Search for the cell housing the specified text and yield its [x, y] center coordinate. 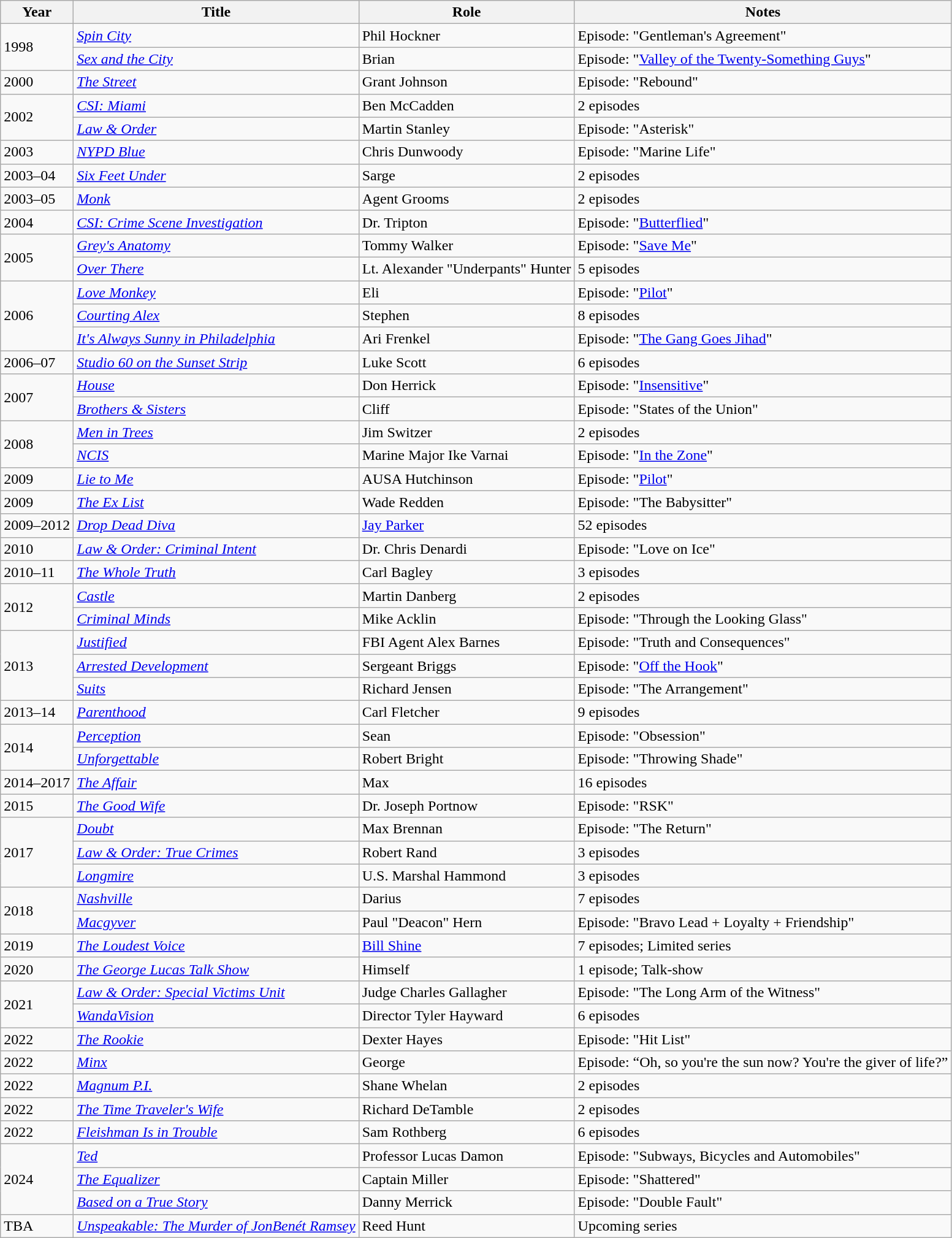
Richard Jensen [466, 689]
Episode: "Save Me" [763, 245]
The Loudest Voice [216, 946]
Darius [466, 899]
TBA [37, 1226]
Monk [216, 199]
2013–14 [37, 713]
52 episodes [763, 525]
Dexter Hayes [466, 1039]
Professor Lucas Damon [466, 1156]
Men in Trees [216, 432]
Episode: "Insensitive" [763, 386]
Episode: "Valley of the Twenty-Something Guys" [763, 59]
Ari Frenkel [466, 339]
WandaVision [216, 1015]
Phil Hockner [466, 36]
Magnum P.I. [216, 1086]
Title [216, 12]
Longmire [216, 876]
Brian [466, 59]
Castle [216, 595]
2002 [37, 117]
Robert Rand [466, 852]
Year [37, 12]
Law & Order: Criminal Intent [216, 549]
1 episode; Talk-show [763, 969]
Spin City [216, 36]
Courting Alex [216, 316]
NYPD Blue [216, 152]
Minx [216, 1063]
Episode: "RSK" [763, 806]
Martin Danberg [466, 595]
9 episodes [763, 713]
Dr. Chris Denardi [466, 549]
2004 [37, 222]
Wade Redden [466, 502]
Episode: "Bravo Lead + Loyalty + Friendship" [763, 922]
2006–07 [37, 362]
Macgyver [216, 922]
2010 [37, 549]
7 episodes [763, 899]
Episode: "Subways, Bicycles and Automobiles" [763, 1156]
FBI Agent Alex Barnes [466, 642]
Nashville [216, 899]
Episode: "The Gang Goes Jihad" [763, 339]
16 episodes [763, 782]
The Street [216, 82]
Arrested Development [216, 665]
Sex and the City [216, 59]
2014–2017 [37, 782]
Martin Stanley [466, 129]
Danny Merrick [466, 1202]
The Equalizer [216, 1179]
Episode: "The Babysitter" [763, 502]
U.S. Marshal Hammond [466, 876]
Six Feet Under [216, 175]
Episode: "Obsession" [763, 736]
2012 [37, 607]
Dr. Tripton [466, 222]
Grant Johnson [466, 82]
Episode: "Asterisk" [763, 129]
Don Herrick [466, 386]
It's Always Sunny in Philadelphia [216, 339]
House [216, 386]
Suits [216, 689]
2017 [37, 852]
Sergeant Briggs [466, 665]
Stephen [466, 316]
Robert Bright [466, 759]
Ben McCadden [466, 105]
2008 [37, 444]
Episode: "The Long Arm of the Witness" [763, 992]
The Whole Truth [216, 572]
Episode: "Rebound" [763, 82]
Episode: “Oh, so you're the sun now? You're the giver of life?” [763, 1063]
Sam Rothberg [466, 1133]
Cliff [466, 409]
Perception [216, 736]
Brothers & Sisters [216, 409]
Reed Hunt [466, 1226]
Bill Shine [466, 946]
Episode: "Through the Looking Glass" [763, 619]
2000 [37, 82]
CSI: Miami [216, 105]
Doubt [216, 829]
Episode: "Hit List" [763, 1039]
Chris Dunwoody [466, 152]
The Good Wife [216, 806]
Criminal Minds [216, 619]
Sean [466, 736]
8 episodes [763, 316]
The Rookie [216, 1039]
Episode: "The Return" [763, 829]
Judge Charles Gallagher [466, 992]
Episode: "Off the Hook" [763, 665]
Law & Order: True Crimes [216, 852]
Studio 60 on the Sunset Strip [216, 362]
Unspeakable: The Murder of JonBenét Ramsey [216, 1226]
Fleishman Is in Trouble [216, 1133]
2013 [37, 665]
2003–05 [37, 199]
Max [466, 782]
Justified [216, 642]
7 episodes; Limited series [763, 946]
Upcoming series [763, 1226]
Episode: "Shattered" [763, 1179]
Episode: "The Arrangement" [763, 689]
Law & Order [216, 129]
The Time Traveler's Wife [216, 1109]
Over There [216, 269]
2024 [37, 1179]
2007 [37, 397]
The George Lucas Talk Show [216, 969]
2014 [37, 747]
Max Brennan [466, 829]
Mike Acklin [466, 619]
Parenthood [216, 713]
Eli [466, 292]
Marine Major Ike Varnai [466, 456]
2010–11 [37, 572]
NCIS [216, 456]
Lie to Me [216, 479]
2018 [37, 911]
CSI: Crime Scene Investigation [216, 222]
Luke Scott [466, 362]
Dr. Joseph Portnow [466, 806]
Episode: "In the Zone" [763, 456]
2020 [37, 969]
2015 [37, 806]
Jim Switzer [466, 432]
Grey's Anatomy [216, 245]
Carl Bagley [466, 572]
Carl Fletcher [466, 713]
Law & Order: Special Victims Unit [216, 992]
2003 [37, 152]
Himself [466, 969]
George [466, 1063]
Notes [763, 12]
5 episodes [763, 269]
The Affair [216, 782]
Episode: "Truth and Consequences" [763, 642]
Paul "Deacon" Hern [466, 922]
2005 [37, 257]
Agent Grooms [466, 199]
Sarge [466, 175]
2019 [37, 946]
Episode: "Love on Ice" [763, 549]
Unforgettable [216, 759]
Based on a True Story [216, 1202]
AUSA Hutchinson [466, 479]
Drop Dead Diva [216, 525]
2021 [37, 1004]
2006 [37, 316]
Episode: "Butterflied" [763, 222]
The Ex List [216, 502]
Richard DeTamble [466, 1109]
Episode: "Marine Life" [763, 152]
Love Monkey [216, 292]
Episode: "States of the Union" [763, 409]
Role [466, 12]
1998 [37, 47]
Lt. Alexander "Underpants" Hunter [466, 269]
2003–04 [37, 175]
Director Tyler Hayward [466, 1015]
Captain Miller [466, 1179]
Shane Whelan [466, 1086]
Ted [216, 1156]
Tommy Walker [466, 245]
Episode: "Double Fault" [763, 1202]
2009–2012 [37, 525]
Episode: "Throwing Shade" [763, 759]
Jay Parker [466, 525]
Episode: "Gentleman's Agreement" [763, 36]
